From the cell containing the given text, extract its center point as (X, Y) coordinate. 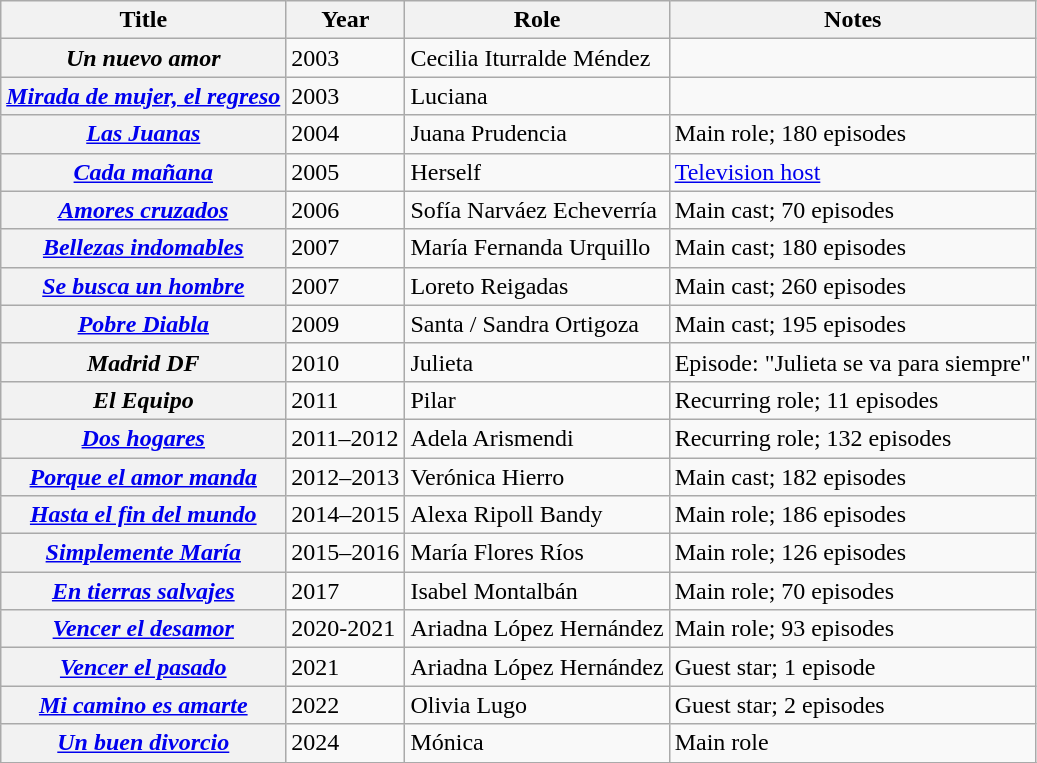
Main role; 126 episodes (852, 553)
Cada mañana (144, 172)
María Flores Ríos (537, 553)
Julieta (537, 362)
Sofía Narváez Echeverría (537, 210)
Verónica Hierro (537, 477)
El Equipo (144, 400)
2011 (346, 400)
Bellezas indomables (144, 248)
2017 (346, 591)
Notes (852, 20)
Main role (852, 743)
2020-2021 (346, 629)
2006 (346, 210)
2010 (346, 362)
María Fernanda Urquillo (537, 248)
Main role; 180 episodes (852, 134)
Role (537, 20)
Recurring role; 11 episodes (852, 400)
Year (346, 20)
2014–2015 (346, 515)
2009 (346, 324)
Luciana (537, 96)
Simplemente María (144, 553)
Cecilia Iturralde Méndez (537, 58)
Juana Prudencia (537, 134)
2004 (346, 134)
Mi camino es amarte (144, 705)
Guest star; 1 episode (852, 667)
Main cast; 195 episodes (852, 324)
Porque el amor manda (144, 477)
2024 (346, 743)
Adela Arismendi (537, 438)
Mirada de mujer, el regreso (144, 96)
Un nuevo amor (144, 58)
2011–2012 (346, 438)
Main cast; 182 episodes (852, 477)
2005 (346, 172)
Main cast; 70 episodes (852, 210)
2021 (346, 667)
Main role; 70 episodes (852, 591)
Olivia Lugo (537, 705)
Las Juanas (144, 134)
Title (144, 20)
Madrid DF (144, 362)
Alexa Ripoll Bandy (537, 515)
2012–2013 (346, 477)
Guest star; 2 episodes (852, 705)
Un buen divorcio (144, 743)
Amores cruzados (144, 210)
Vencer el desamor (144, 629)
Vencer el pasado (144, 667)
Loreto Reigadas (537, 286)
En tierras salvajes (144, 591)
Isabel Montalbán (537, 591)
Episode: "Julieta se va para siempre" (852, 362)
Santa / Sandra Ortigoza (537, 324)
Pobre Diabla (144, 324)
Mónica (537, 743)
Main cast; 180 episodes (852, 248)
Main cast; 260 episodes (852, 286)
Recurring role; 132 episodes (852, 438)
Pilar (537, 400)
2015–2016 (346, 553)
Television host (852, 172)
Dos hogares (144, 438)
Herself (537, 172)
Main role; 93 episodes (852, 629)
Main role; 186 episodes (852, 515)
Hasta el fin del mundo (144, 515)
2022 (346, 705)
Se busca un hombre (144, 286)
